Detect which cell encompasses the target text, then output its (x, y) center coordinate. 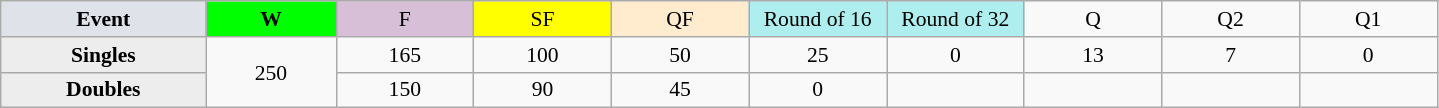
Q2 (1231, 19)
Event (104, 19)
250 (271, 72)
7 (1231, 55)
50 (680, 55)
45 (680, 90)
100 (543, 55)
150 (405, 90)
Doubles (104, 90)
165 (405, 55)
Singles (104, 55)
Round of 32 (955, 19)
Q1 (1368, 19)
W (271, 19)
13 (1093, 55)
QF (680, 19)
F (405, 19)
90 (543, 90)
SF (543, 19)
Round of 16 (818, 19)
25 (818, 55)
Q (1093, 19)
